From the cell containing the given text, extract its center point as [X, Y] coordinate. 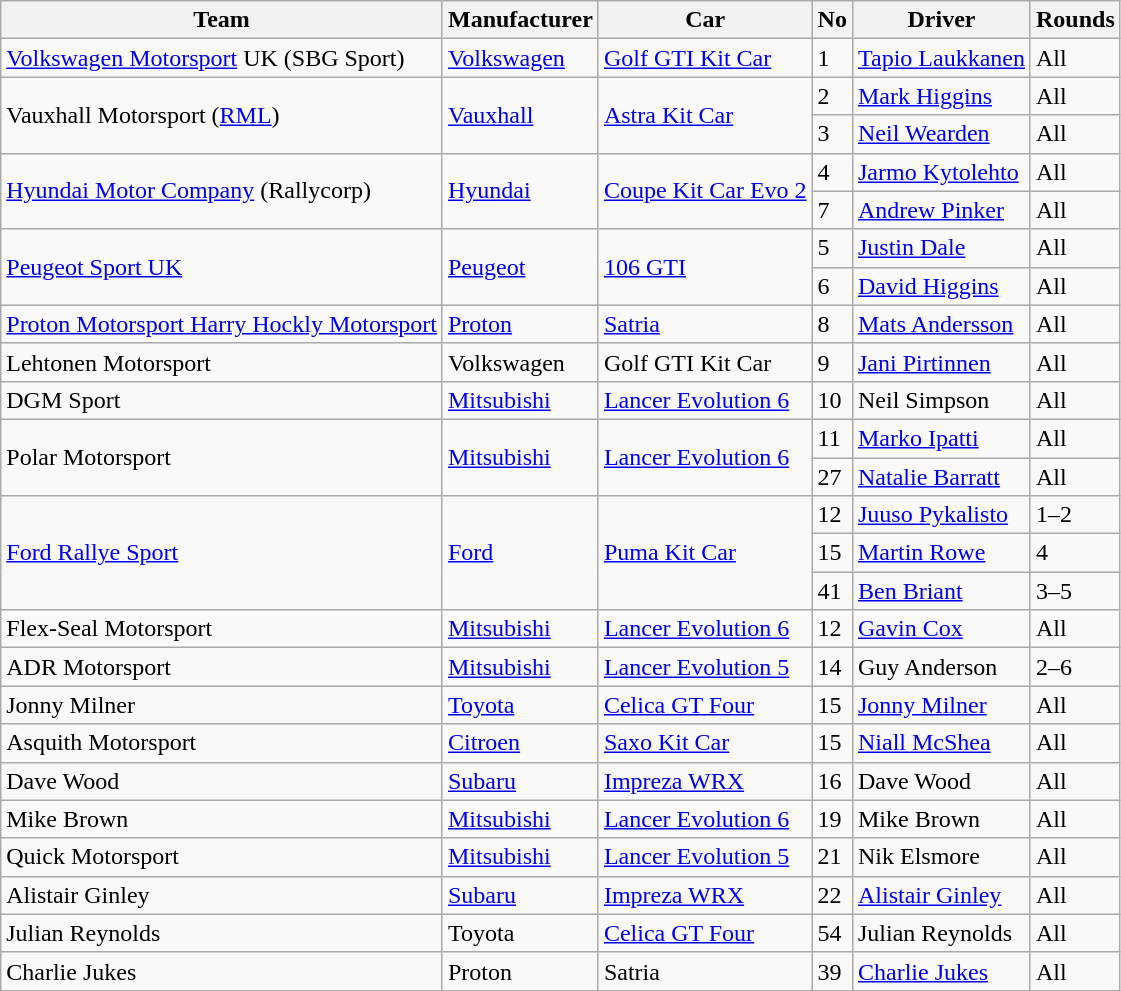
Vauxhall Motorsport (RML) [222, 115]
Marko Ipatti [941, 438]
Volkswagen Motorsport UK (SBG Sport) [222, 58]
Car [705, 20]
3–5 [1075, 591]
No [832, 20]
Ford [520, 553]
21 [832, 857]
Hyundai [520, 191]
Driver [941, 20]
14 [832, 667]
Neil Simpson [941, 400]
Lehtonen Motorsport [222, 362]
16 [832, 781]
11 [832, 438]
Ford Rallye Sport [222, 553]
Justin Dale [941, 248]
10 [832, 400]
Vauxhall [520, 115]
David Higgins [941, 286]
41 [832, 591]
2–6 [1075, 667]
3 [832, 134]
Rounds [1075, 20]
ADR Motorsport [222, 667]
Jani Pirtinnen [941, 362]
Tapio Laukkanen [941, 58]
Peugeot [520, 267]
Citroen [520, 743]
Martin Rowe [941, 553]
Astra Kit Car [705, 115]
DGM Sport [222, 400]
Mark Higgins [941, 96]
Jarmo Kytolehto [941, 172]
1 [832, 58]
7 [832, 210]
Polar Motorsport [222, 457]
Saxo Kit Car [705, 743]
Puma Kit Car [705, 553]
54 [832, 933]
Nik Elsmore [941, 857]
Natalie Barratt [941, 477]
Gavin Cox [941, 629]
Juuso Pykalisto [941, 515]
Ben Briant [941, 591]
Mats Andersson [941, 324]
8 [832, 324]
27 [832, 477]
Quick Motorsport [222, 857]
Hyundai Motor Company (Rallycorp) [222, 191]
9 [832, 362]
1–2 [1075, 515]
Niall McShea [941, 743]
Flex-Seal Motorsport [222, 629]
Proton Motorsport Harry Hockly Motorsport [222, 324]
5 [832, 248]
Peugeot Sport UK [222, 267]
6 [832, 286]
39 [832, 971]
22 [832, 895]
Andrew Pinker [941, 210]
Manufacturer [520, 20]
Guy Anderson [941, 667]
Team [222, 20]
Coupe Kit Car Evo 2 [705, 191]
19 [832, 819]
Asquith Motorsport [222, 743]
Neil Wearden [941, 134]
106 GTI [705, 267]
2 [832, 96]
